From the cell containing the given text, extract its center point as (X, Y) coordinate. 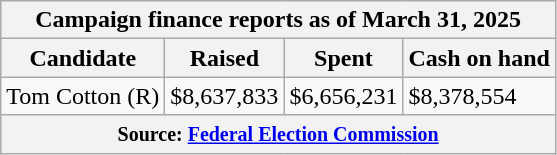
$6,656,231 (344, 96)
Candidate (83, 58)
Cash on hand (479, 58)
Campaign finance reports as of March 31, 2025 (278, 20)
Raised (224, 58)
$8,378,554 (479, 96)
Spent (344, 58)
$8,637,833 (224, 96)
Source: Federal Election Commission (278, 134)
Tom Cotton (R) (83, 96)
